For the text-containing cell, return its midpoint in (X, Y) coordinate format. 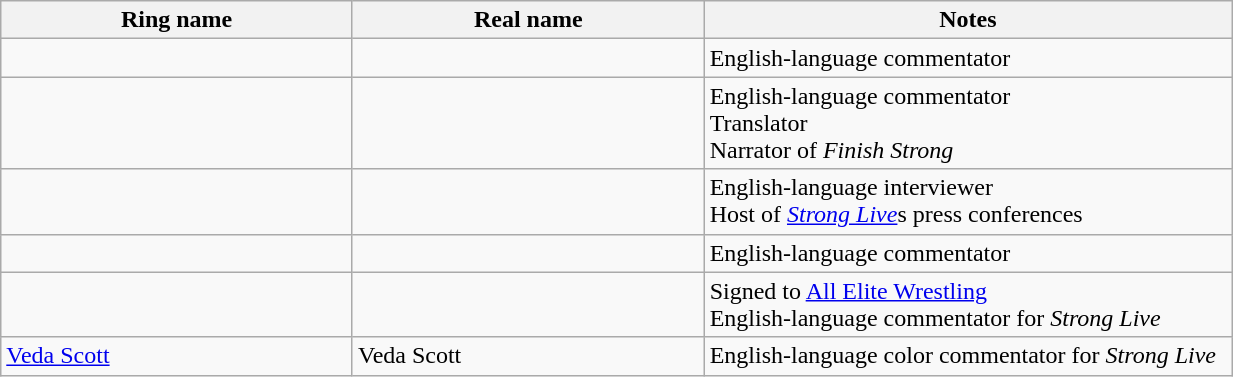
Notes (968, 20)
Real name (528, 20)
Signed to All Elite WrestlingEnglish-language commentator for Strong Live (968, 304)
English-language commentatorTranslatorNarrator of Finish Strong (968, 123)
Ring name (177, 20)
English-language color commentator for Strong Live (968, 356)
English-language interviewerHost of Strong Lives press conferences (968, 202)
